Output the (X, Y) coordinate of the center of the cell containing the given text.  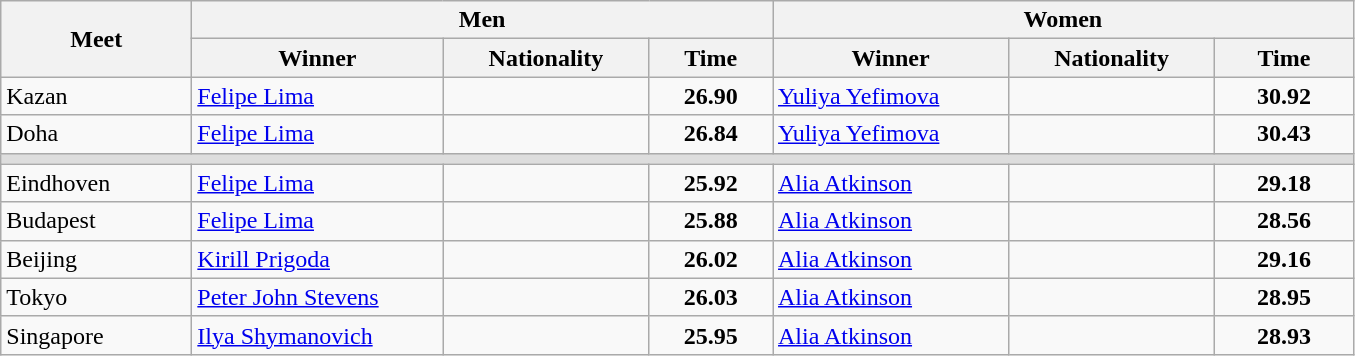
Ilya Shymanovich (318, 335)
Singapore (96, 335)
26.84 (711, 134)
30.43 (1284, 134)
25.88 (711, 221)
Peter John Stevens (318, 297)
Meet (96, 39)
Eindhoven (96, 183)
28.93 (1284, 335)
29.18 (1284, 183)
29.16 (1284, 259)
26.02 (711, 259)
28.95 (1284, 297)
Kirill Prigoda (318, 259)
28.56 (1284, 221)
Doha (96, 134)
Men (482, 20)
Beijing (96, 259)
Budapest (96, 221)
26.90 (711, 96)
26.03 (711, 297)
Women (1062, 20)
25.95 (711, 335)
25.92 (711, 183)
30.92 (1284, 96)
Kazan (96, 96)
Tokyo (96, 297)
